Return the (X, Y) coordinate for the center point of the cell that contains the specified text.  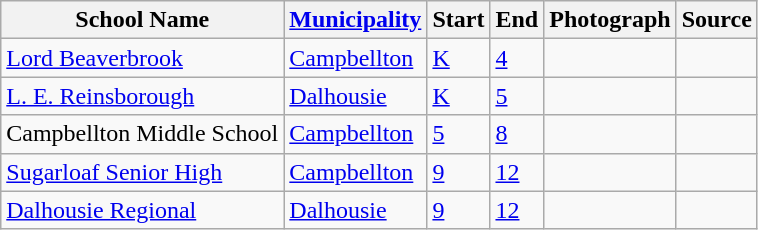
Start (458, 20)
End (517, 20)
4 (517, 58)
8 (517, 134)
Photograph (610, 20)
Municipality (356, 20)
Sugarloaf Senior High (142, 172)
L. E. Reinsborough (142, 96)
School Name (142, 20)
Source (716, 20)
Lord Beaverbrook (142, 58)
Campbellton Middle School (142, 134)
Dalhousie Regional (142, 210)
